Determine the (X, Y) coordinate at the center of the cell enclosing the given text.  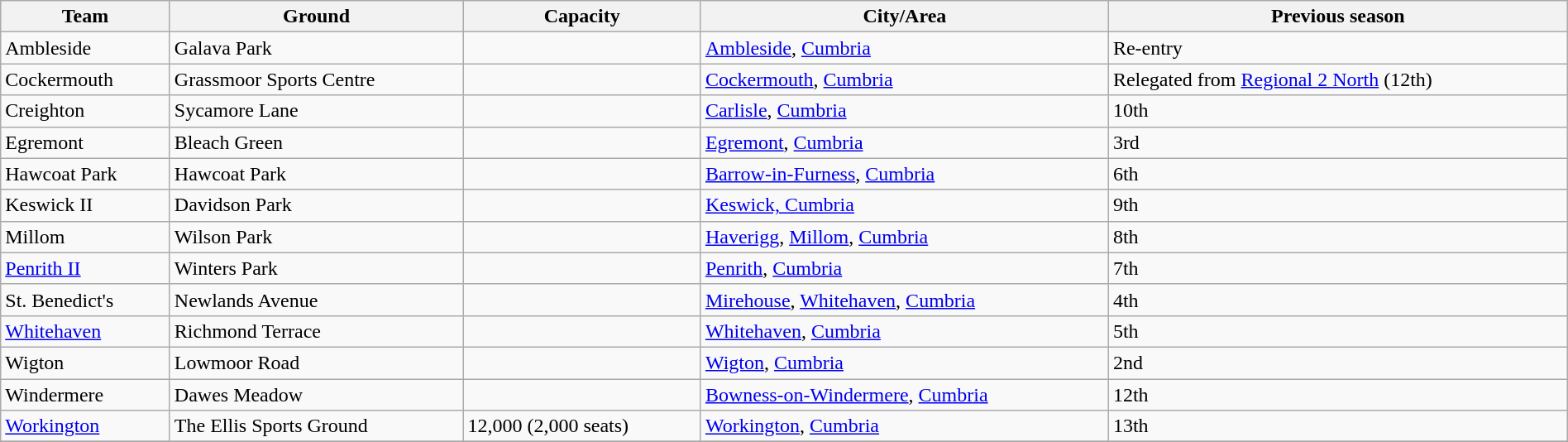
Creighton (86, 111)
Workington, Cumbria (905, 426)
10th (1338, 111)
Bowness-on-Windermere, Cumbria (905, 395)
Sycamore Lane (316, 111)
Ground (316, 17)
City/Area (905, 17)
Ambleside, Cumbria (905, 48)
8th (1338, 237)
Bleach Green (316, 142)
Egremont (86, 142)
Relegated from Regional 2 North (12th) (1338, 79)
Capacity (582, 17)
Dawes Meadow (316, 395)
12th (1338, 395)
Ambleside (86, 48)
9th (1338, 205)
Previous season (1338, 17)
Wilson Park (316, 237)
Haverigg, Millom, Cumbria (905, 237)
Mirehouse, Whitehaven, Cumbria (905, 300)
5th (1338, 331)
Newlands Avenue (316, 300)
13th (1338, 426)
Wigton (86, 363)
Whitehaven (86, 331)
Wigton, Cumbria (905, 363)
3rd (1338, 142)
Cockermouth (86, 79)
Galava Park (316, 48)
St. Benedict's (86, 300)
Penrith, Cumbria (905, 268)
Carlisle, Cumbria (905, 111)
2nd (1338, 363)
12,000 (2,000 seats) (582, 426)
Richmond Terrace (316, 331)
Barrow-in-Furness, Cumbria (905, 174)
Windermere (86, 395)
Egremont, Cumbria (905, 142)
7th (1338, 268)
6th (1338, 174)
Team (86, 17)
Lowmoor Road (316, 363)
Millom (86, 237)
Penrith II (86, 268)
Cockermouth, Cumbria (905, 79)
Keswick II (86, 205)
Whitehaven, Cumbria (905, 331)
Davidson Park (316, 205)
4th (1338, 300)
Re-entry (1338, 48)
Winters Park (316, 268)
Keswick, Cumbria (905, 205)
Grassmoor Sports Centre (316, 79)
The Ellis Sports Ground (316, 426)
Workington (86, 426)
